Scan for the cell matching the given text and deliver its [X, Y] coordinate at center. 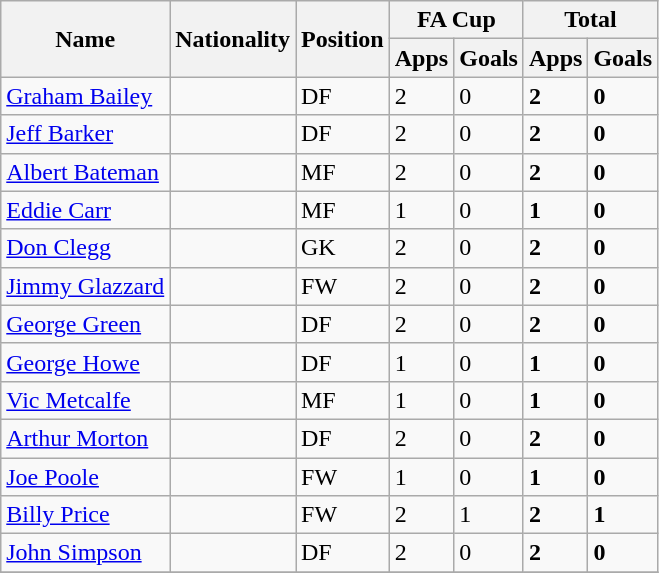
Vic Metcalfe [86, 400]
GK [343, 248]
Name [86, 39]
Graham Bailey [86, 96]
FA Cup [456, 20]
Jeff Barker [86, 134]
Don Clegg [86, 248]
Albert Bateman [86, 172]
George Green [86, 324]
Joe Poole [86, 477]
George Howe [86, 362]
Jimmy Glazzard [86, 286]
Position [343, 39]
Arthur Morton [86, 438]
Total [590, 20]
John Simpson [86, 553]
Billy Price [86, 515]
Eddie Carr [86, 210]
Nationality [233, 39]
